Provide the (x, y) coordinate of the cell's center where the given text is located.  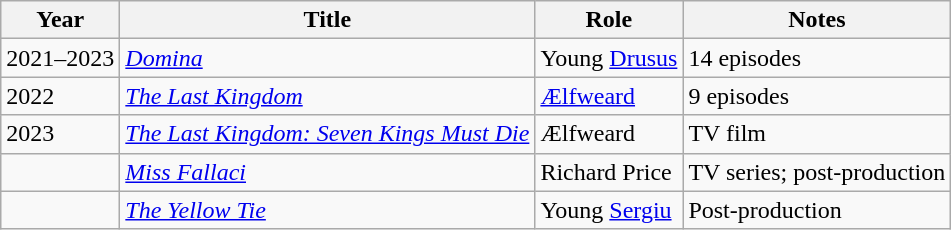
Role (609, 20)
Young Sergiu (609, 210)
The Last Kingdom (328, 96)
Young Drusus (609, 58)
Notes (817, 20)
Miss Fallaci (328, 172)
TV film (817, 134)
2022 (60, 96)
2023 (60, 134)
Domina (328, 58)
14 episodes (817, 58)
TV series; post-production (817, 172)
Post-production (817, 210)
The Last Kingdom: Seven Kings Must Die (328, 134)
Richard Price (609, 172)
Year (60, 20)
The Yellow Tie (328, 210)
Title (328, 20)
9 episodes (817, 96)
2021–2023 (60, 58)
